For the text-containing cell, return its midpoint in (X, Y) coordinate format. 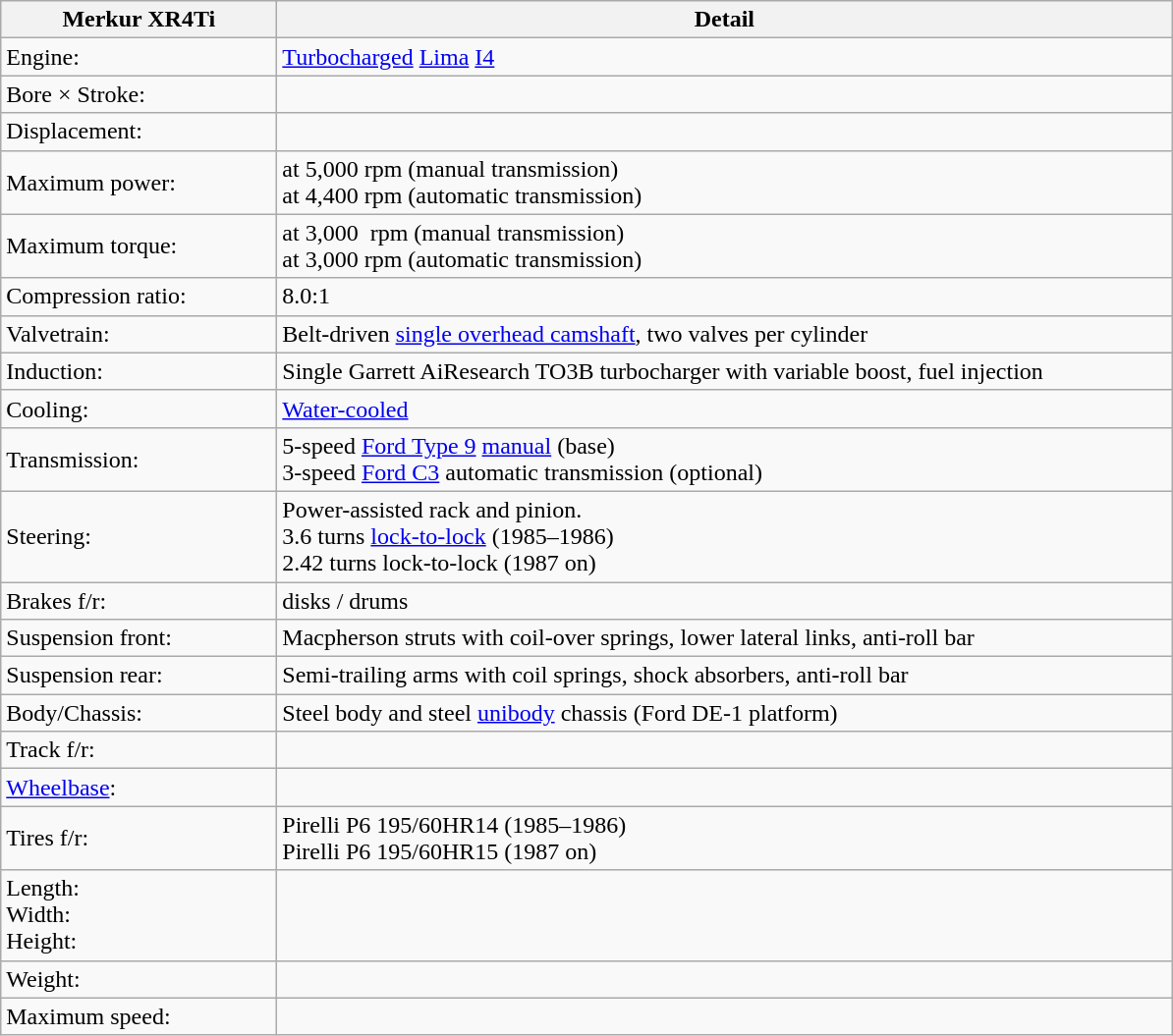
Body/Chassis: (140, 713)
Wheelbase: (140, 788)
Compression ratio: (140, 297)
Belt-driven single overhead camshaft, two valves per cylinder (725, 334)
disks / drums (725, 600)
Water-cooled (725, 409)
Bore × Stroke: (140, 94)
Steel body and steel unibody chassis (Ford DE-1 platform) (725, 713)
Transmission: (140, 460)
Turbocharged Lima I4 (725, 57)
Detail (725, 20)
Suspension rear: (140, 676)
Macpherson struts with coil-over springs, lower lateral links, anti-roll bar (725, 638)
Valvetrain: (140, 334)
Steering: (140, 536)
Maximum power: (140, 183)
5-speed Ford Type 9 manual (base)3-speed Ford C3 automatic transmission (optional) (725, 460)
8.0:1 (725, 297)
Cooling: (140, 409)
Power-assisted rack and pinion.3.6 turns lock-to-lock (1985–1986)2.42 turns lock-to-lock (1987 on) (725, 536)
Merkur XR4Ti (140, 20)
Engine: (140, 57)
Displacement: (140, 132)
at 5,000 rpm (manual transmission) at 4,400 rpm (automatic transmission) (725, 183)
Weight: (140, 979)
Suspension front: (140, 638)
Induction: (140, 371)
Tires f/r: (140, 839)
Track f/r: (140, 750)
Maximum torque: (140, 245)
Single Garrett AiResearch TO3B turbocharger with variable boost, fuel injection (725, 371)
Length:Width:Height: (140, 915)
Maximum speed: (140, 1016)
at 3,000 rpm (manual transmission) at 3,000 rpm (automatic transmission) (725, 245)
Brakes f/r: (140, 600)
Semi-trailing arms with coil springs, shock absorbers, anti-roll bar (725, 676)
Pirelli P6 195/60HR14 (1985–1986)Pirelli P6 195/60HR15 (1987 on) (725, 839)
